Capture the cell that displays the provided text and extract its [x, y] central coordinate. 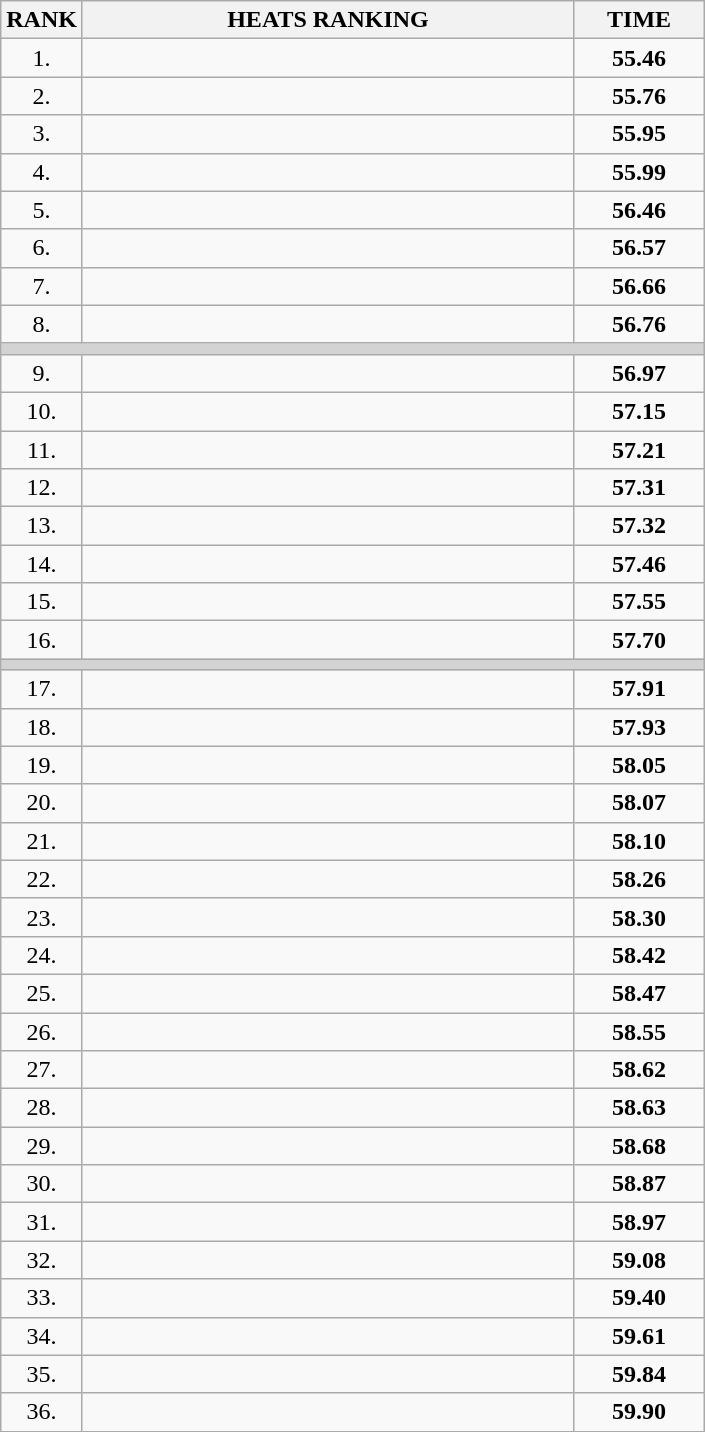
6. [42, 248]
4. [42, 172]
21. [42, 841]
57.93 [640, 727]
59.84 [640, 1374]
7. [42, 286]
17. [42, 689]
55.99 [640, 172]
12. [42, 488]
58.26 [640, 879]
58.87 [640, 1184]
10. [42, 411]
36. [42, 1412]
56.66 [640, 286]
57.70 [640, 640]
59.40 [640, 1298]
58.07 [640, 803]
35. [42, 1374]
2. [42, 96]
9. [42, 373]
29. [42, 1146]
58.55 [640, 1031]
57.32 [640, 526]
3. [42, 134]
HEATS RANKING [328, 20]
58.97 [640, 1222]
33. [42, 1298]
13. [42, 526]
23. [42, 917]
26. [42, 1031]
18. [42, 727]
31. [42, 1222]
20. [42, 803]
58.05 [640, 765]
58.47 [640, 993]
TIME [640, 20]
58.63 [640, 1108]
58.42 [640, 955]
8. [42, 324]
57.21 [640, 449]
57.91 [640, 689]
24. [42, 955]
56.46 [640, 210]
27. [42, 1070]
16. [42, 640]
55.46 [640, 58]
15. [42, 602]
59.61 [640, 1336]
58.10 [640, 841]
59.90 [640, 1412]
55.76 [640, 96]
19. [42, 765]
57.15 [640, 411]
58.68 [640, 1146]
14. [42, 564]
28. [42, 1108]
56.57 [640, 248]
59.08 [640, 1260]
57.31 [640, 488]
30. [42, 1184]
57.46 [640, 564]
RANK [42, 20]
58.62 [640, 1070]
1. [42, 58]
5. [42, 210]
32. [42, 1260]
22. [42, 879]
25. [42, 993]
34. [42, 1336]
55.95 [640, 134]
56.97 [640, 373]
56.76 [640, 324]
58.30 [640, 917]
11. [42, 449]
57.55 [640, 602]
